Capture the cell that displays the provided text and extract its [X, Y] central coordinate. 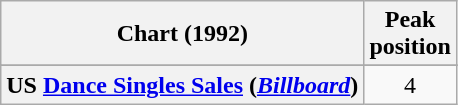
4 [410, 85]
US Dance Singles Sales (Billboard) [182, 85]
Peakposition [410, 34]
Chart (1992) [182, 34]
